Scan for the cell matching the given text and deliver its (X, Y) coordinate at center. 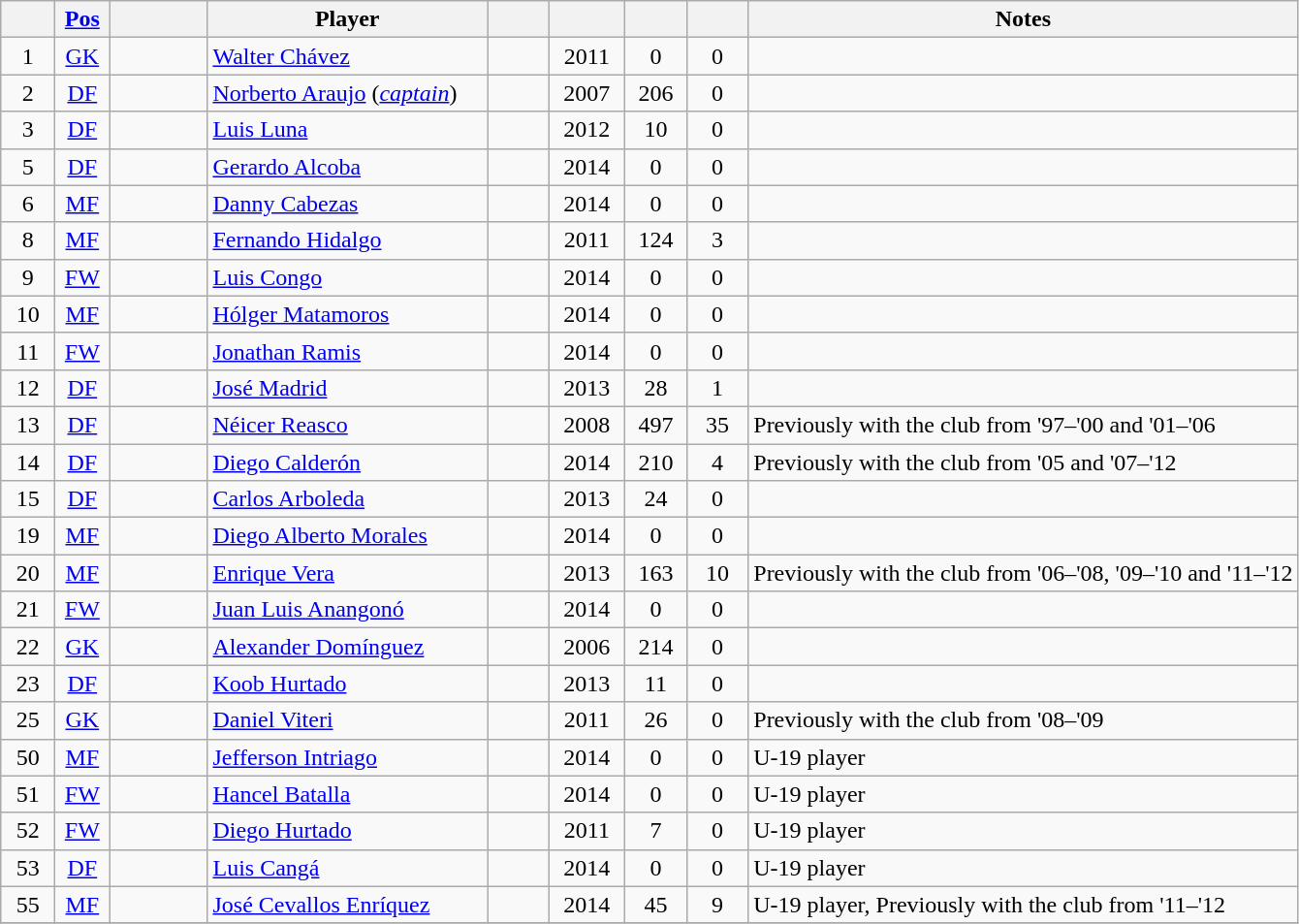
497 (656, 425)
6 (28, 204)
Carlos Arboleda (347, 499)
Previously with the club from '97–'00 and '01–'06 (1024, 425)
124 (656, 240)
52 (28, 831)
2008 (587, 425)
2012 (587, 130)
Diego Alberto Morales (347, 536)
15 (28, 499)
53 (28, 868)
4 (717, 462)
Diego Hurtado (347, 831)
206 (656, 93)
55 (28, 905)
14 (28, 462)
12 (28, 388)
210 (656, 462)
5 (28, 167)
Pos (82, 19)
Norberto Araujo (captain) (347, 93)
24 (656, 499)
35 (717, 425)
Fernando Hidalgo (347, 240)
7 (656, 831)
20 (28, 573)
Daniel Viteri (347, 720)
Luis Congo (347, 277)
2007 (587, 93)
Néicer Reasco (347, 425)
Diego Calderón (347, 462)
19 (28, 536)
Previously with the club from '05 and '07–'12 (1024, 462)
Jefferson Intriago (347, 757)
José Cevallos Enríquez (347, 905)
51 (28, 794)
Player (347, 19)
214 (656, 647)
26 (656, 720)
2 (28, 93)
13 (28, 425)
23 (28, 684)
José Madrid (347, 388)
2006 (587, 647)
Hancel Batalla (347, 794)
Jonathan Ramis (347, 351)
22 (28, 647)
Walter Chávez (347, 56)
21 (28, 610)
Previously with the club from '06–'08, '09–'10 and '11–'12 (1024, 573)
U-19 player, Previously with the club from '11–'12 (1024, 905)
Previously with the club from '08–'09 (1024, 720)
Luis Luna (347, 130)
50 (28, 757)
25 (28, 720)
8 (28, 240)
Danny Cabezas (347, 204)
Luis Cangá (347, 868)
163 (656, 573)
Koob Hurtado (347, 684)
Gerardo Alcoba (347, 167)
45 (656, 905)
Hólger Matamoros (347, 314)
Juan Luis Anangonó (347, 610)
28 (656, 388)
Enrique Vera (347, 573)
Notes (1024, 19)
Alexander Domínguez (347, 647)
